Scan for the cell matching the given text and deliver its (x, y) coordinate at center. 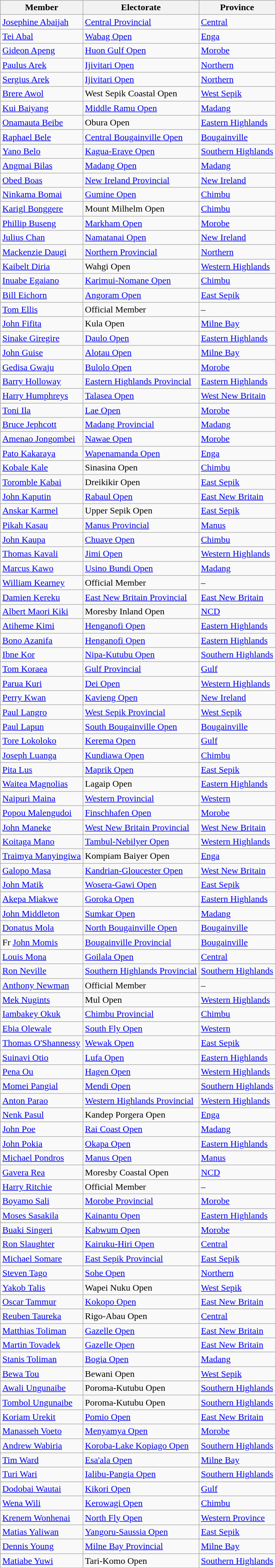
Western Provincial (141, 798)
Bill Eichorn (42, 295)
Koriam Urekit (42, 1417)
John Guise (42, 353)
Lae Open (141, 410)
Mount Milhelm Open (141, 209)
Ialibu-Pangia Open (141, 1474)
Lufa Open (141, 1057)
Ninkama Bomai (42, 195)
Wabag Open (141, 36)
Buaki Singeri (42, 1230)
Suinavi Otio (42, 1057)
Matiabe Yuwi (42, 1561)
Damien Kereku (42, 597)
Angmai Bilas (42, 165)
Ron Slaughter (42, 1244)
Sohe Open (141, 1273)
Sergius Arek (42, 79)
Kerema Open (141, 741)
Naipuri Maina (42, 798)
Waitea Magnolias (42, 784)
Thomas Kavali (42, 554)
Tombol Ungunaibe (42, 1403)
Wena Wili (42, 1503)
Sinake Giregire (42, 338)
Moses Sasakila (42, 1215)
Chuave Open (141, 540)
Tom Koraea (42, 669)
Middle Ramu Open (141, 108)
Bogia Open (141, 1359)
Central Provincial (141, 22)
Usino Bundi Open (141, 568)
Akepa Miakwe (42, 899)
Harry Humphreys (42, 396)
Bruce Jephcott (42, 425)
Amenao Jongombei (42, 439)
Western Highlands Provincial (141, 1101)
Karigl Bonggere (42, 209)
Obura Open (141, 122)
John Poe (42, 1129)
Thomas O'Shannessy (42, 1043)
Morobe Provincial (141, 1201)
Tambul-Nebilyer Open (141, 841)
Ebia Olewale (42, 1028)
Bougainville Provincial (141, 942)
Member (42, 8)
Traimya Manyingiwa (42, 856)
Perry Kwan (42, 698)
Southern Highlands Provincial (141, 971)
Krenem Wonhenai (42, 1517)
Moresby Inland Open (141, 611)
Jimi Open (141, 554)
Paul Lapun (42, 727)
Marcus Kawo (42, 568)
Yakob Talis (42, 1287)
Gumine Open (141, 195)
Central Bougainville Open (141, 137)
Harry Ritchie (42, 1187)
Louis Mona (42, 957)
Anthony Newman (42, 985)
John Kaputin (42, 496)
Dei Open (141, 683)
Goroka Open (141, 899)
Sumkar Open (141, 914)
Kula Open (141, 324)
John Fifita (42, 324)
Daulo Open (141, 338)
Tore Lokoloko (42, 741)
Rai Coast Open (141, 1129)
Dodobai Wautai (42, 1489)
Julius Chan (42, 238)
Steven Tago (42, 1273)
Electorate (141, 8)
West Sepik Coastal Open (141, 94)
Atiheme Kimi (42, 626)
Popou Malengudoi (42, 813)
Pato Kakaraya (42, 453)
Paulus Arek (42, 65)
Goilala Open (141, 957)
Pomio Open (141, 1417)
Iambakey Okuk (42, 1014)
Obed Boas (42, 180)
Yangoru-Saussia Open (141, 1532)
Mek Nugints (42, 1000)
Matthias Toliman (42, 1330)
Ron Neville (42, 971)
Raphael Bele (42, 137)
Kikori Open (141, 1489)
John Kaupa (42, 540)
Milne Bay Provincial (141, 1546)
Inuabe Egaiano (42, 281)
John Pokia (42, 1144)
Esa'ala Open (141, 1460)
Wahgi Open (141, 266)
Toromble Kabai (42, 482)
Anskar Karmel (42, 511)
Gideon Apeng (42, 51)
Gulf Provincial (141, 669)
Maprik Open (141, 770)
William Kearney (42, 583)
Wewak Open (141, 1043)
Dreikikir Open (141, 482)
Anton Parao (42, 1101)
Awali Ungunaibe (42, 1388)
Ibne Kor (42, 655)
South Fly Open (141, 1028)
Manus Open (141, 1158)
Kandep Porgera Open (141, 1115)
North Fly Open (141, 1517)
Kavieng Open (141, 698)
Moresby Coastal Open (141, 1172)
Barry Holloway (42, 381)
Northern Provincial (141, 252)
Manasseh Voeto (42, 1431)
Koroba-Lake Kopiago Open (141, 1446)
Kainantu Open (141, 1215)
Tari-Komo Open (141, 1561)
Karimui-Nomane Open (141, 281)
West Sepik Provincial (141, 712)
Kui Baiyang (42, 108)
John Middleton (42, 914)
Mul Open (141, 1000)
Namatanai Open (141, 238)
Pena Ou (42, 1072)
Sinasina Open (141, 468)
Tim Ward (42, 1460)
Oscar Tammur (42, 1302)
Markham Open (141, 223)
Kerowagi Open (141, 1503)
Chimbu Provincial (141, 1014)
Toni Ila (42, 410)
Gavera Rea (42, 1172)
Angoram Open (141, 295)
Bewa Tou (42, 1374)
Okapa Open (141, 1144)
Finschhafen Open (141, 813)
Pita Lus (42, 770)
Michael Somare (42, 1259)
Kaibelt Diria (42, 266)
Nawae Open (141, 439)
Madang Provincial (141, 425)
Wosera-Gawi Open (141, 885)
John Maneke (42, 827)
Parua Kuri (42, 683)
Matias Yaliwan (42, 1532)
Huon Gulf Open (141, 51)
Tei Abal (42, 36)
Koitaga Mano (42, 841)
Albert Maori Kiki (42, 611)
Turi Wari (42, 1474)
Mendi Open (141, 1086)
New Ireland Provincial (141, 180)
Kandrian-Gloucester Open (141, 870)
Western Province (237, 1517)
Stanis Toliman (42, 1359)
Phillip Buseng (42, 223)
Reuben Taureka (42, 1316)
Michael Pondros (42, 1158)
Talasea Open (141, 396)
North Bougainville Open (141, 928)
Gedisa Gwaju (42, 367)
Manus Provincial (141, 525)
Brere Awol (42, 94)
Andrew Wabiria (42, 1446)
Kairuku-Hiri Open (141, 1244)
Joseph Luanga (42, 755)
Eastern Highlands Provincial (141, 381)
Kundiawa Open (141, 755)
Nipa-Kutubu Open (141, 655)
Wapenamanda Open (141, 453)
Momei Pangial (42, 1086)
Josephine Abaijah (42, 22)
Rigo-Abau Open (141, 1316)
Kokopo Open (141, 1302)
Dennis Young (42, 1546)
East New Britain Provincial (141, 597)
John Matik (42, 885)
Rabaul Open (141, 496)
Kompiam Baiyer Open (141, 856)
Alotau Open (141, 353)
Nenk Pasul (42, 1115)
Donatus Mola (42, 928)
Fr John Momis (42, 942)
Upper Sepik Open (141, 511)
Kagua-Erave Open (141, 151)
Paul Langro (42, 712)
Menyamya Open (141, 1431)
Galopo Masa (42, 870)
Hagen Open (141, 1072)
East Sepik Provincial (141, 1259)
Martin Tovadek (42, 1345)
Mackenzie Daugi (42, 252)
Boyamo Sali (42, 1201)
Tom Ellis (42, 309)
Wapei Nuku Open (141, 1287)
West New Britain Provincial (141, 827)
Yano Belo (42, 151)
Kobale Kale (42, 468)
Province (237, 8)
Pikah Kasau (42, 525)
Bono Azanifa (42, 640)
Kabwum Open (141, 1230)
Lagaip Open (141, 784)
Onamauta Beibe (42, 122)
Bewani Open (141, 1374)
Madang Open (141, 165)
Bulolo Open (141, 367)
South Bougainville Open (141, 727)
